Extract the (X, Y) coordinate from the center of the cell holding the provided text.  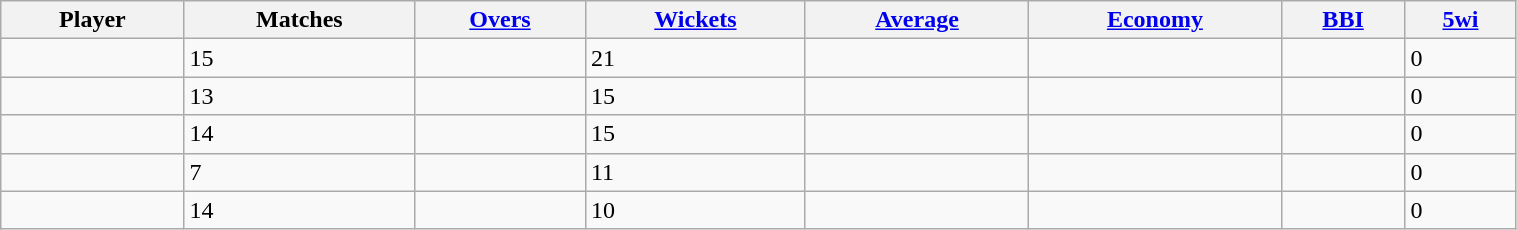
10 (695, 210)
11 (695, 172)
5wi (1460, 20)
BBI (1343, 20)
Economy (1156, 20)
Matches (300, 20)
Wickets (695, 20)
7 (300, 172)
Average (916, 20)
13 (300, 96)
Player (92, 20)
Overs (500, 20)
21 (695, 58)
